Extract the [x, y] coordinate from the center of the cell holding the provided text.  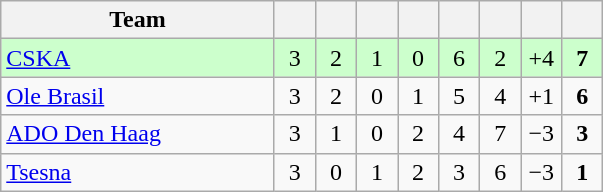
+4 [542, 58]
ADO Den Haag [138, 134]
+1 [542, 96]
5 [460, 96]
Tsesna [138, 172]
Team [138, 20]
CSKA [138, 58]
Ole Brasil [138, 96]
